Detect which cell encompasses the target text, then output its [X, Y] center coordinate. 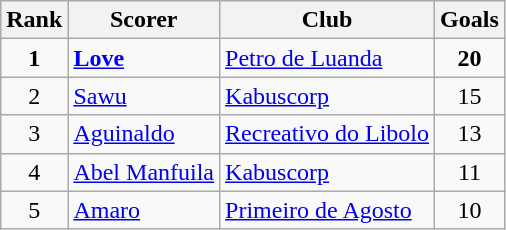
10 [470, 210]
3 [34, 134]
1 [34, 58]
Primeiro de Agosto [328, 210]
Recreativo do Libolo [328, 134]
Rank [34, 20]
2 [34, 96]
Club [328, 20]
Amaro [144, 210]
13 [470, 134]
Petro de Luanda [328, 58]
5 [34, 210]
4 [34, 172]
Abel Manfuila [144, 172]
Goals [470, 20]
Love [144, 58]
11 [470, 172]
20 [470, 58]
15 [470, 96]
Scorer [144, 20]
Aguinaldo [144, 134]
Sawu [144, 96]
